Search for the cell housing the specified text and yield its [x, y] center coordinate. 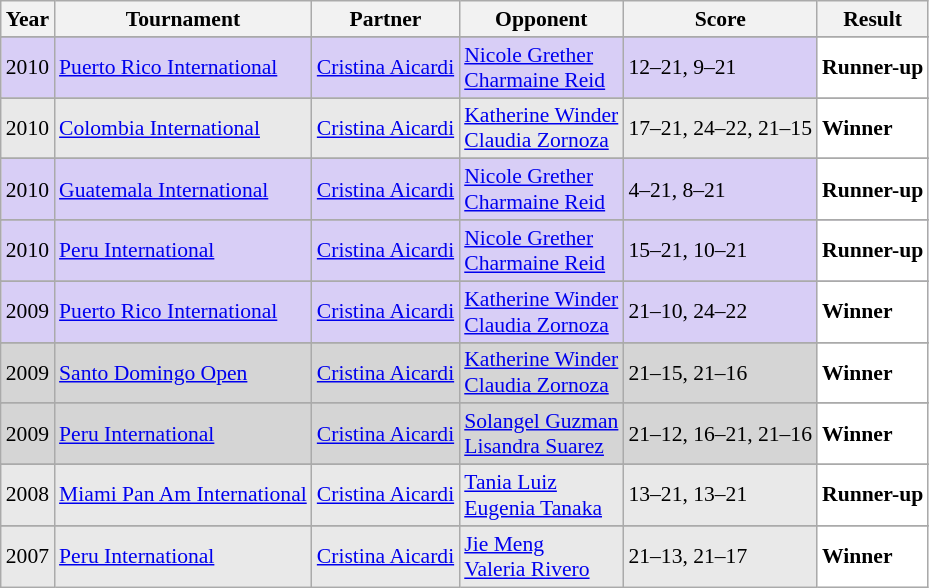
13–21, 13–21 [720, 496]
Tania Luiz Eugenia Tanaka [541, 496]
2007 [28, 556]
Guatemala International [183, 190]
2008 [28, 496]
21–12, 16–21, 21–16 [720, 434]
12–21, 9–21 [720, 68]
4–21, 8–21 [720, 190]
Result [872, 19]
17–21, 24–22, 21–15 [720, 128]
Year [28, 19]
Miami Pan Am International [183, 496]
15–21, 10–21 [720, 250]
Jie Meng Valeria Rivero [541, 556]
21–10, 24–22 [720, 312]
Partner [386, 19]
Opponent [541, 19]
Solangel Guzman Lisandra Suarez [541, 434]
21–15, 21–16 [720, 372]
Santo Domingo Open [183, 372]
21–13, 21–17 [720, 556]
Tournament [183, 19]
Colombia International [183, 128]
Score [720, 19]
